Scan for the cell matching the given text and deliver its [x, y] coordinate at center. 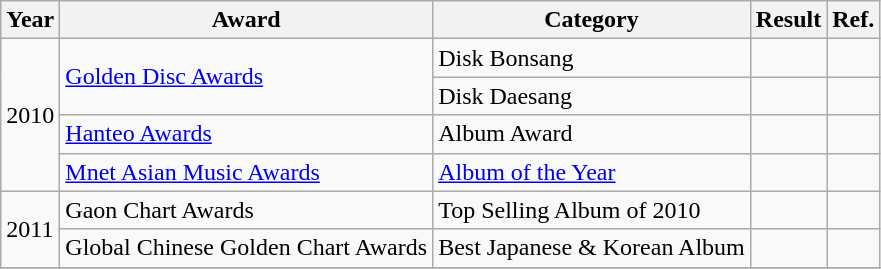
Top Selling Album of 2010 [592, 210]
Category [592, 20]
Album of the Year [592, 172]
Gaon Chart Awards [246, 210]
Ref. [854, 20]
Global Chinese Golden Chart Awards [246, 248]
Year [30, 20]
2010 [30, 115]
Best Japanese & Korean Album [592, 248]
Hanteo Awards [246, 134]
Result [788, 20]
Golden Disc Awards [246, 77]
2011 [30, 229]
Disk Bonsang [592, 58]
Disk Daesang [592, 96]
Award [246, 20]
Album Award [592, 134]
Mnet Asian Music Awards [246, 172]
